From the cell containing the given text, extract its center point as (X, Y) coordinate. 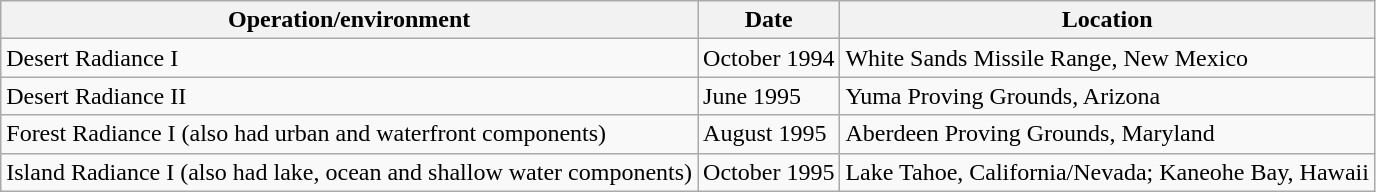
Desert Radiance I (350, 58)
October 1994 (769, 58)
October 1995 (769, 172)
Location (1108, 20)
White Sands Missile Range, New Mexico (1108, 58)
Lake Tahoe, California/Nevada; Kaneohe Bay, Hawaii (1108, 172)
Aberdeen Proving Grounds, Maryland (1108, 134)
Operation/environment (350, 20)
Date (769, 20)
Yuma Proving Grounds, Arizona (1108, 96)
Island Radiance I (also had lake, ocean and shallow water components) (350, 172)
August 1995 (769, 134)
Desert Radiance II (350, 96)
Forest Radiance I (also had urban and waterfront components) (350, 134)
June 1995 (769, 96)
